Find where the given text appears and provide that cell's center as (X, Y) coordinate. 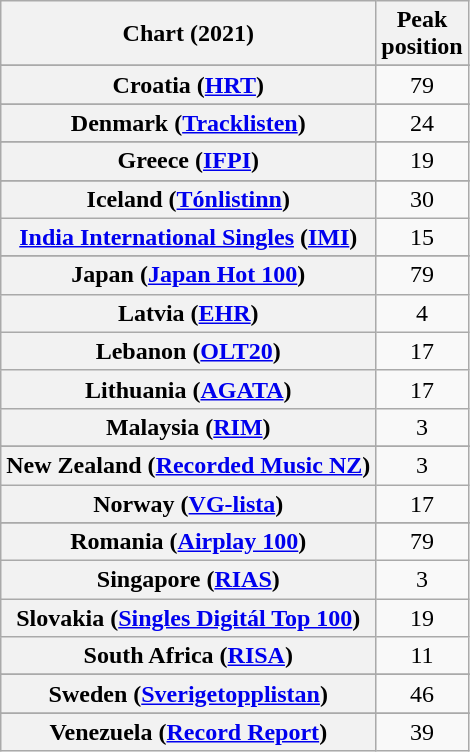
India International Singles (IMI) (188, 237)
46 (422, 694)
Slovakia (Singles Digitál Top 100) (188, 618)
Chart (2021) (188, 34)
Singapore (RIAS) (188, 580)
Denmark (Tracklisten) (188, 123)
Latvia (EHR) (188, 313)
Lithuania (AGATA) (188, 389)
Romania (Airplay 100) (188, 542)
Peakposition (422, 34)
Iceland (Tónlistinn) (188, 199)
South Africa (RISA) (188, 656)
Japan (Japan Hot 100) (188, 275)
Sweden (Sverigetopplistan) (188, 694)
Greece (IFPI) (188, 161)
New Zealand (Recorded Music NZ) (188, 465)
30 (422, 199)
4 (422, 313)
Malaysia (RIM) (188, 427)
11 (422, 656)
15 (422, 237)
24 (422, 123)
Croatia (HRT) (188, 85)
Lebanon (OLT20) (188, 351)
Venezuela (Record Report) (188, 732)
39 (422, 732)
Norway (VG-lista) (188, 503)
